Return the [x, y] coordinate for the center point of the cell that contains the specified text.  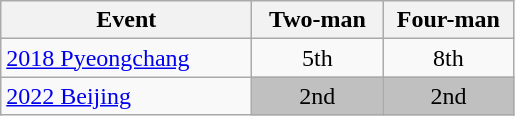
8th [448, 58]
Event [126, 20]
Two-man [318, 20]
2022 Beijing [126, 96]
2018 Pyeongchang [126, 58]
5th [318, 58]
Four-man [448, 20]
